Locate the cell with the specified text and output its (X, Y) center coordinate. 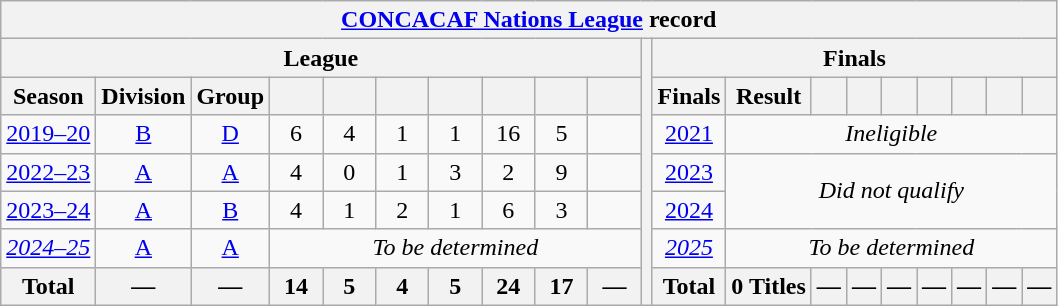
Group (230, 96)
2021 (689, 134)
14 (296, 286)
2024 (689, 210)
0 (350, 172)
9 (562, 172)
2023 (689, 172)
2019–20 (48, 134)
17 (562, 286)
Season (48, 96)
2023–24 (48, 210)
16 (508, 134)
CONCACAF Nations League record (529, 20)
2022–23 (48, 172)
2024–25 (48, 248)
League (321, 58)
Result (769, 96)
D (230, 134)
24 (508, 286)
2025 (689, 248)
Ineligible (892, 134)
Did not qualify (892, 191)
0 Titles (769, 286)
Division (144, 96)
